Locate the cell with the specified text and output its (x, y) center coordinate. 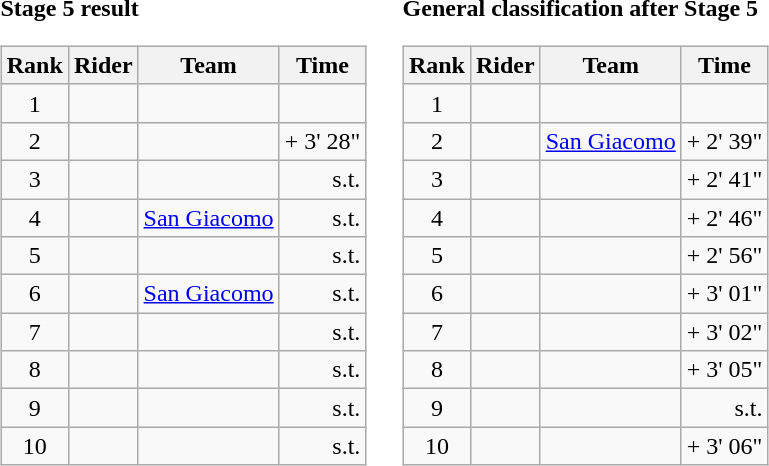
+ 3' 28" (322, 141)
+ 3' 01" (724, 294)
+ 2' 56" (724, 256)
+ 2' 41" (724, 179)
+ 3' 06" (724, 446)
+ 3' 05" (724, 370)
+ 2' 39" (724, 141)
+ 2' 46" (724, 217)
+ 3' 02" (724, 332)
